Pinpoint the cell where the given text exists, returning its (X, Y) midpoint coordinate. 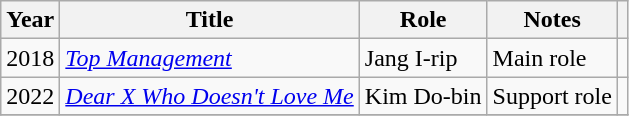
Year (30, 20)
Jang I-rip (423, 58)
2022 (30, 96)
Notes (552, 20)
Title (210, 20)
Role (423, 20)
Support role (552, 96)
2018 (30, 58)
Dear X Who Doesn't Love Me (210, 96)
Top Management (210, 58)
Main role (552, 58)
Kim Do-bin (423, 96)
